Return (x, y) of the center of cell containing provided text 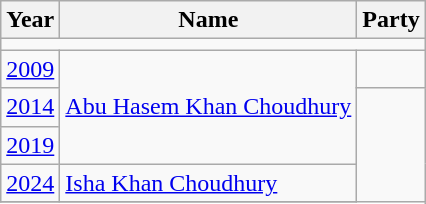
Isha Khan Choudhury (208, 183)
2014 (30, 107)
Party (391, 20)
2024 (30, 183)
Year (30, 20)
Name (208, 20)
2009 (30, 69)
Abu Hasem Khan Choudhury (208, 107)
2019 (30, 145)
